For the text-containing cell, return its midpoint in [x, y] coordinate format. 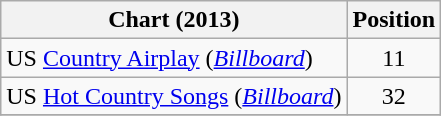
Chart (2013) [174, 20]
Position [394, 20]
US Country Airplay (Billboard) [174, 58]
US Hot Country Songs (Billboard) [174, 96]
32 [394, 96]
11 [394, 58]
